Return the (X, Y) coordinate for the center point of the cell that contains the specified text.  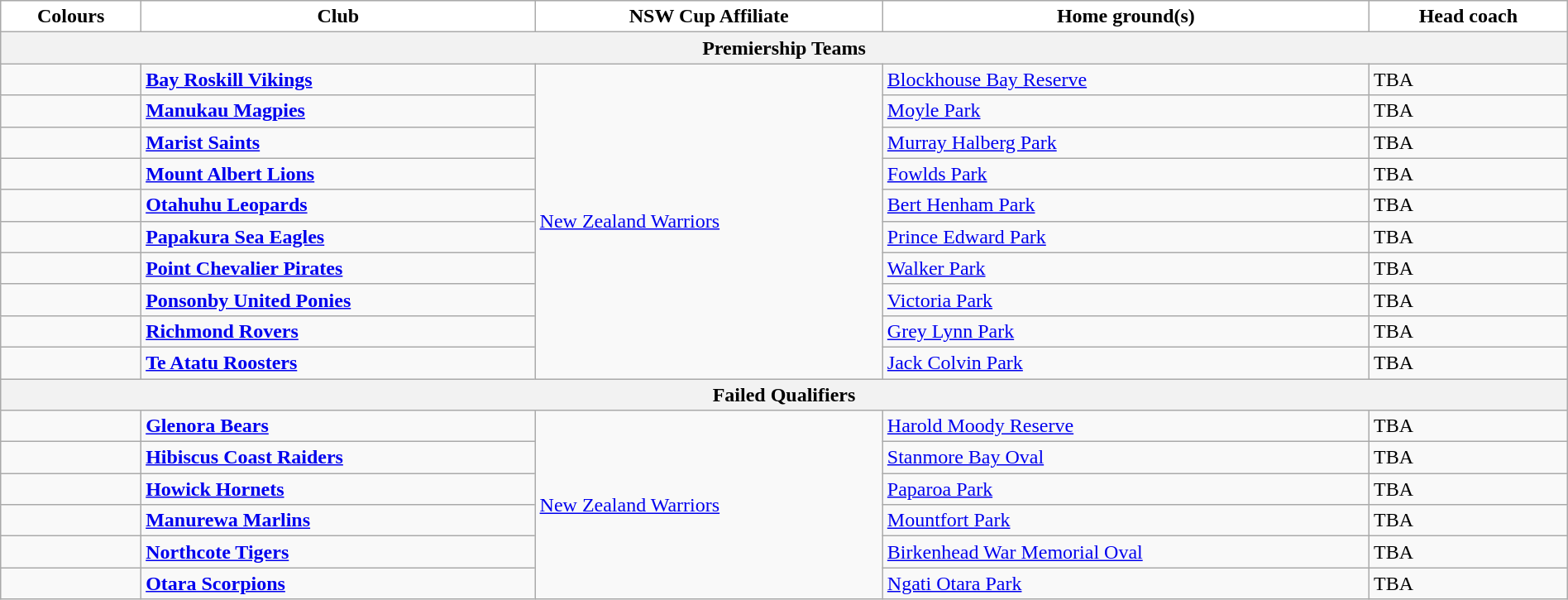
Mount Albert Lions (338, 174)
Fowlds Park (1126, 174)
Point Chevalier Pirates (338, 268)
Harold Moody Reserve (1126, 426)
Colours (71, 17)
Victoria Park (1126, 300)
Te Atatu Roosters (338, 362)
Mountfort Park (1126, 521)
Papakura Sea Eagles (338, 237)
Ponsonby United Ponies (338, 300)
Hibiscus Coast Raiders (338, 458)
Premiership Teams (784, 48)
Moyle Park (1126, 111)
Home ground(s) (1126, 17)
Walker Park (1126, 268)
Bay Roskill Vikings (338, 79)
Richmond Rovers (338, 331)
Northcote Tigers (338, 552)
Stanmore Bay Oval (1126, 458)
Manukau Magpies (338, 111)
Marist Saints (338, 142)
Club (338, 17)
Prince Edward Park (1126, 237)
Birkenhead War Memorial Oval (1126, 552)
Ngati Otara Park (1126, 583)
Failed Qualifiers (784, 395)
Otahuhu Leopards (338, 205)
NSW Cup Affiliate (709, 17)
Jack Colvin Park (1126, 362)
Manurewa Marlins (338, 521)
Paparoa Park (1126, 489)
Grey Lynn Park (1126, 331)
Murray Halberg Park (1126, 142)
Blockhouse Bay Reserve (1126, 79)
Glenora Bears (338, 426)
Head coach (1468, 17)
Otara Scorpions (338, 583)
Bert Henham Park (1126, 205)
Howick Hornets (338, 489)
